Identify which cell holds the provided text, then report its [X, Y] central coordinate. 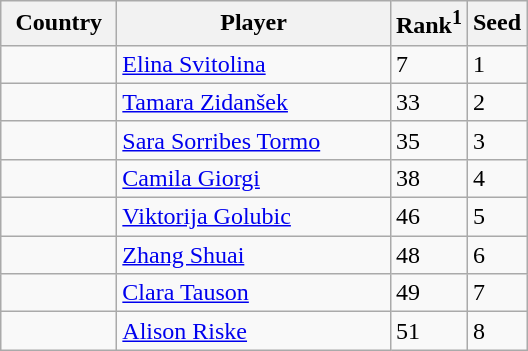
6 [496, 255]
Rank1 [428, 24]
35 [428, 140]
3 [496, 140]
Player [254, 24]
Camila Giorgi [254, 178]
Country [59, 24]
Tamara Zidanšek [254, 102]
33 [428, 102]
38 [428, 178]
2 [496, 102]
49 [428, 293]
Alison Riske [254, 331]
Zhang Shuai [254, 255]
46 [428, 217]
5 [496, 217]
1 [496, 64]
Clara Tauson [254, 293]
Viktorija Golubic [254, 217]
Seed [496, 24]
Sara Sorribes Tormo [254, 140]
Elina Svitolina [254, 64]
51 [428, 331]
48 [428, 255]
4 [496, 178]
8 [496, 331]
